Search for the cell housing the specified text and yield its (X, Y) center coordinate. 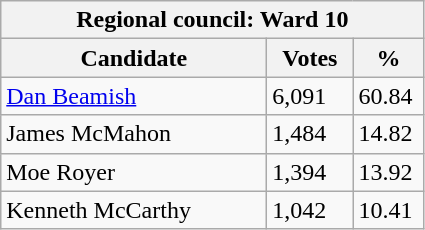
60.84 (388, 96)
1,042 (310, 210)
Kenneth McCarthy (134, 210)
1,394 (310, 172)
James McMahon (134, 134)
% (388, 58)
Dan Beamish (134, 96)
Votes (310, 58)
6,091 (310, 96)
1,484 (310, 134)
10.41 (388, 210)
14.82 (388, 134)
13.92 (388, 172)
Candidate (134, 58)
Regional council: Ward 10 (212, 20)
Moe Royer (134, 172)
